Locate the cell with the specified text and output its [x, y] center coordinate. 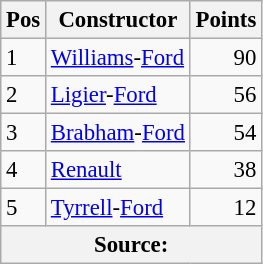
Brabham-Ford [118, 133]
38 [226, 170]
5 [24, 208]
Pos [24, 20]
Ligier-Ford [118, 95]
1 [24, 58]
Points [226, 20]
4 [24, 170]
Williams-Ford [118, 58]
56 [226, 95]
Renault [118, 170]
12 [226, 208]
90 [226, 58]
Source: [132, 245]
3 [24, 133]
Constructor [118, 20]
54 [226, 133]
2 [24, 95]
Tyrrell-Ford [118, 208]
